Locate the cell with the specified text and output its (x, y) center coordinate. 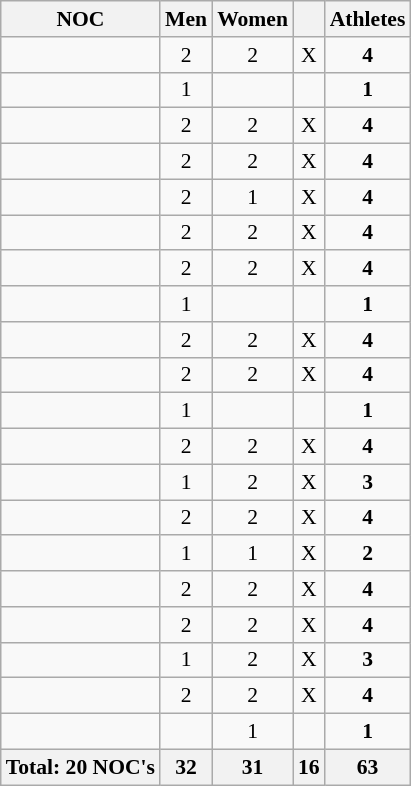
32 (186, 767)
Women (252, 19)
31 (252, 767)
Total: 20 NOC's (80, 767)
63 (368, 767)
16 (309, 767)
Men (186, 19)
Athletes (368, 19)
NOC (80, 19)
